Search for the cell housing the specified text and yield its [X, Y] center coordinate. 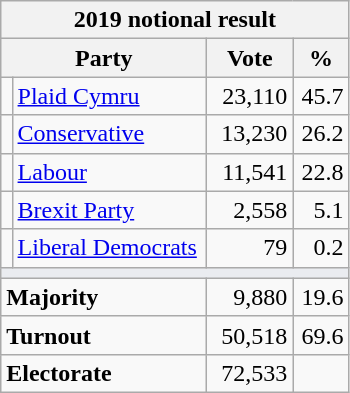
2019 notional result [175, 20]
0.2 [321, 248]
23,110 [250, 96]
11,541 [250, 172]
Turnout [104, 335]
Electorate [104, 373]
50,518 [250, 335]
Conservative [110, 134]
22.8 [321, 172]
69.6 [321, 335]
79 [250, 248]
45.7 [321, 96]
Brexit Party [110, 210]
13,230 [250, 134]
Liberal Democrats [110, 248]
Majority [104, 297]
2,558 [250, 210]
72,533 [250, 373]
9,880 [250, 297]
5.1 [321, 210]
Party [104, 58]
% [321, 58]
Labour [110, 172]
Plaid Cymru [110, 96]
26.2 [321, 134]
Vote [250, 58]
19.6 [321, 297]
